Detect which cell encompasses the target text, then output its (x, y) center coordinate. 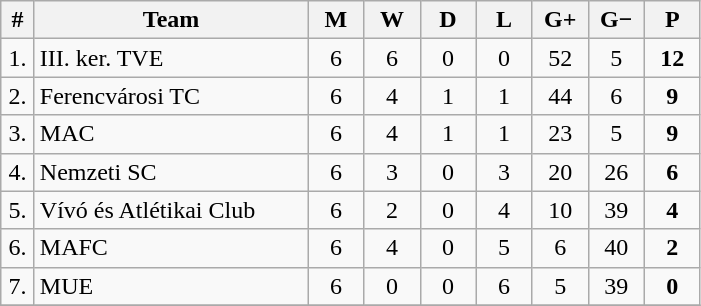
20 (560, 172)
23 (560, 134)
L (504, 20)
26 (616, 172)
Vívó és Atlétikai Club (171, 210)
G− (616, 20)
12 (672, 58)
MAC (171, 134)
W (392, 20)
G+ (560, 20)
P (672, 20)
7. (18, 286)
# (18, 20)
52 (560, 58)
3. (18, 134)
III. ker. TVE (171, 58)
M (336, 20)
1. (18, 58)
10 (560, 210)
Nemzeti SC (171, 172)
Ferencvárosi TC (171, 96)
6. (18, 248)
Team (171, 20)
40 (616, 248)
MUE (171, 286)
4. (18, 172)
5. (18, 210)
MAFC (171, 248)
D (448, 20)
2. (18, 96)
44 (560, 96)
